Locate the cell with the specified text and output its (x, y) center coordinate. 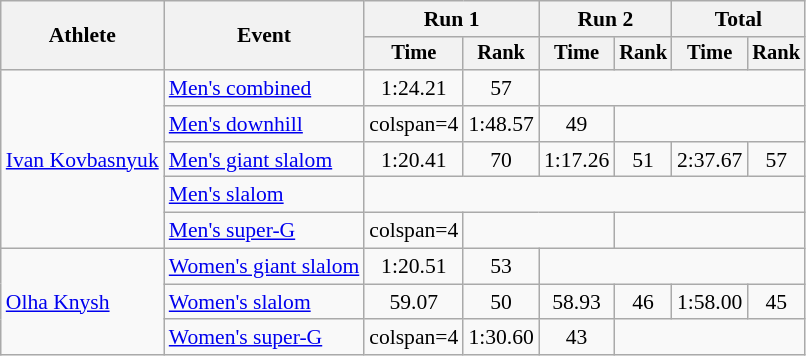
1:30.60 (500, 338)
49 (576, 124)
58.93 (576, 302)
Men's slalom (264, 195)
Men's giant slalom (264, 160)
1:20.51 (414, 267)
2:37.67 (710, 160)
1:17.26 (576, 160)
59.07 (414, 302)
Women's giant slalom (264, 267)
Event (264, 36)
51 (643, 160)
Women's super-G (264, 338)
50 (500, 302)
1:48.57 (500, 124)
Athlete (82, 36)
Men's combined (264, 88)
Olha Knysh (82, 302)
Ivan Kovbasnyuk (82, 159)
1:24.21 (414, 88)
Run 1 (452, 19)
Run 2 (606, 19)
1:20.41 (414, 160)
Women's slalom (264, 302)
70 (500, 160)
Men's super-G (264, 231)
45 (776, 302)
43 (576, 338)
Men's downhill (264, 124)
53 (500, 267)
Total (738, 19)
1:58.00 (710, 302)
46 (643, 302)
